Scan for the cell matching the given text and deliver its (X, Y) coordinate at center. 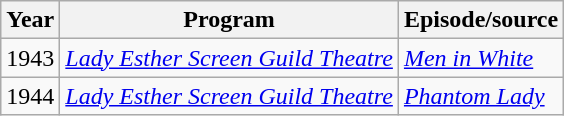
Episode/source (480, 20)
Year (30, 20)
Men in White (480, 58)
Program (230, 20)
1943 (30, 58)
Phantom Lady (480, 96)
1944 (30, 96)
